Capture the cell that displays the provided text and extract its [x, y] central coordinate. 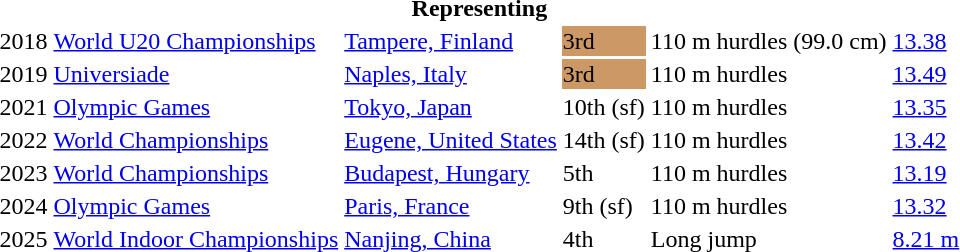
10th (sf) [604, 107]
110 m hurdles (99.0 cm) [768, 41]
World U20 Championships [196, 41]
14th (sf) [604, 140]
Universiade [196, 74]
Tokyo, Japan [451, 107]
5th [604, 173]
Paris, France [451, 206]
Eugene, United States [451, 140]
Budapest, Hungary [451, 173]
9th (sf) [604, 206]
Tampere, Finland [451, 41]
Naples, Italy [451, 74]
